Pinpoint the cell where the given text exists, returning its (X, Y) midpoint coordinate. 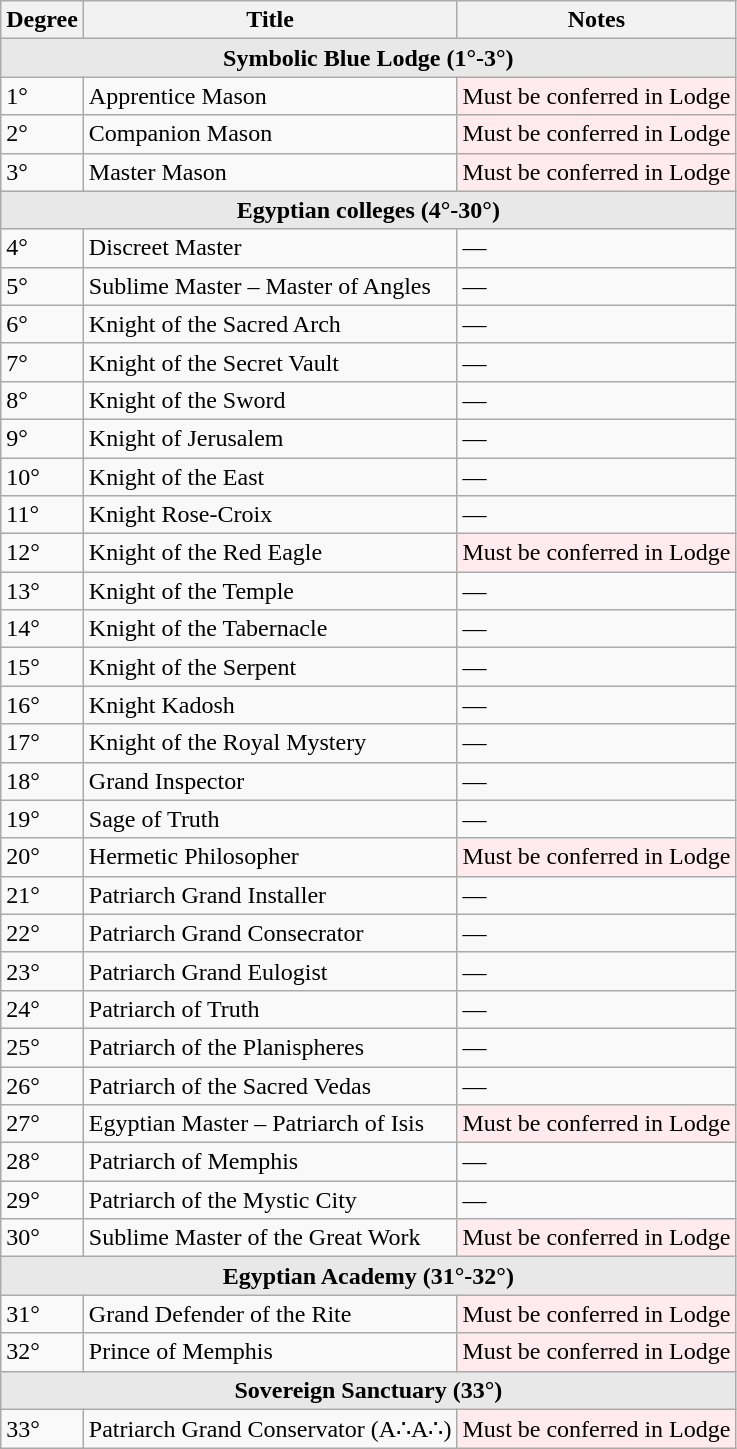
Degree (42, 20)
13° (42, 591)
30° (42, 1238)
2° (42, 134)
21° (42, 895)
Knight of the Tabernacle (270, 629)
Patriarch Grand Conservator (A∴A∴) (270, 1429)
Knight Kadosh (270, 705)
Symbolic Blue Lodge (1°-3°) (368, 58)
Patriarch of the Mystic City (270, 1200)
Sovereign Sanctuary (33°) (368, 1390)
33° (42, 1429)
Patriarch of the Planispheres (270, 1047)
17° (42, 743)
19° (42, 819)
22° (42, 933)
25° (42, 1047)
29° (42, 1200)
Master Mason (270, 172)
3° (42, 172)
8° (42, 400)
Knight of the Secret Vault (270, 362)
10° (42, 477)
Notes (596, 20)
Companion Mason (270, 134)
15° (42, 667)
14° (42, 629)
Knight of the Temple (270, 591)
Egyptian Master – Patriarch of Isis (270, 1124)
Knight Rose-Croix (270, 515)
Knight of the Royal Mystery (270, 743)
28° (42, 1162)
5° (42, 286)
Patriarch Grand Eulogist (270, 971)
Knight of Jerusalem (270, 438)
6° (42, 324)
Apprentice Mason (270, 96)
Patriarch of the Sacred Vedas (270, 1085)
16° (42, 705)
Knight of the East (270, 477)
32° (42, 1352)
Grand Defender of the Rite (270, 1314)
1° (42, 96)
Patriarch Grand Consecrator (270, 933)
12° (42, 553)
Knight of the Serpent (270, 667)
Patriarch Grand Installer (270, 895)
Egyptian colleges (4°-30°) (368, 210)
Sage of Truth (270, 819)
Knight of the Sacred Arch (270, 324)
31° (42, 1314)
18° (42, 781)
4° (42, 248)
Patriarch of Memphis (270, 1162)
Egyptian Academy (31°-32°) (368, 1276)
Knight of the Red Eagle (270, 553)
Hermetic Philosopher (270, 857)
24° (42, 1009)
Sublime Master of the Great Work (270, 1238)
Grand Inspector (270, 781)
26° (42, 1085)
Prince of Memphis (270, 1352)
Patriarch of Truth (270, 1009)
Knight of the Sword (270, 400)
Title (270, 20)
9° (42, 438)
11° (42, 515)
23° (42, 971)
27° (42, 1124)
Sublime Master – Master of Angles (270, 286)
Discreet Master (270, 248)
7° (42, 362)
20° (42, 857)
